Return the (X, Y) coordinate for the center point of the cell that contains the specified text.  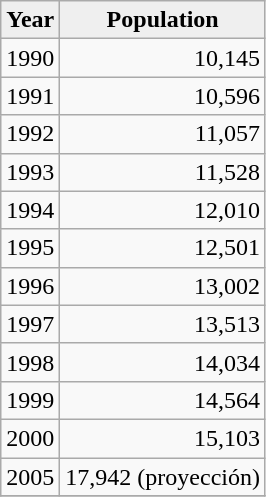
Year (30, 20)
12,010 (163, 210)
1991 (30, 96)
1999 (30, 400)
12,501 (163, 248)
15,103 (163, 438)
13,513 (163, 324)
2000 (30, 438)
1993 (30, 172)
11,057 (163, 134)
1992 (30, 134)
1990 (30, 58)
11,528 (163, 172)
1998 (30, 362)
1996 (30, 286)
Population (163, 20)
1994 (30, 210)
10,596 (163, 96)
17,942 (proyección) (163, 477)
14,564 (163, 400)
1995 (30, 248)
14,034 (163, 362)
1997 (30, 324)
13,002 (163, 286)
10,145 (163, 58)
2005 (30, 477)
